Search for the cell housing the specified text and yield its (X, Y) center coordinate. 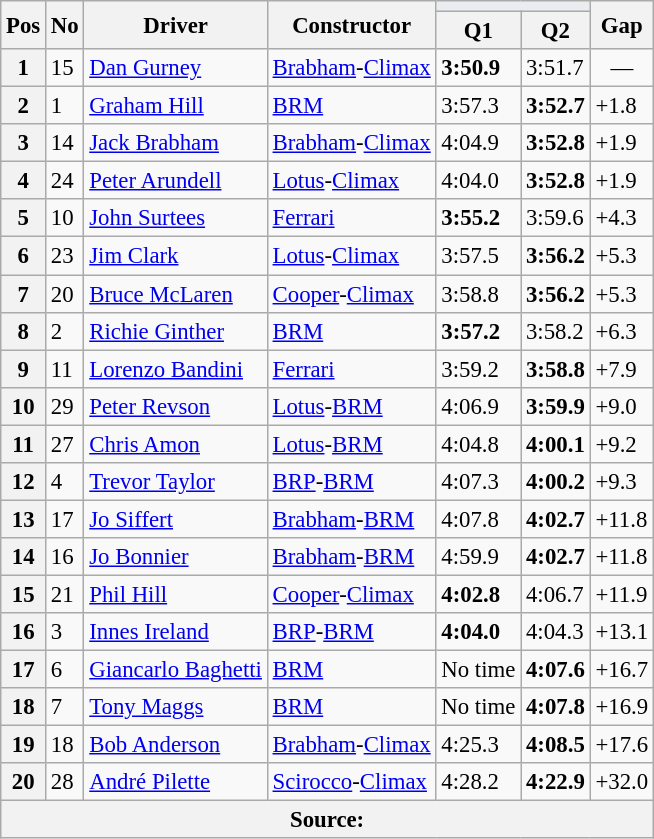
4:25.3 (478, 745)
19 (24, 745)
3:57.5 (478, 256)
4:00.1 (556, 444)
+1.8 (622, 106)
4:07.3 (478, 482)
21 (65, 594)
4:06.9 (478, 406)
Richie Ginther (176, 331)
4:28.2 (478, 782)
Graham Hill (176, 106)
+4.3 (622, 219)
4:06.7 (556, 594)
5 (24, 219)
+16.7 (622, 670)
+16.9 (622, 707)
Pos (24, 25)
23 (65, 256)
+6.3 (622, 331)
3:57.3 (478, 106)
Lorenzo Bandini (176, 369)
4:04.9 (478, 143)
Trevor Taylor (176, 482)
4:08.5 (556, 745)
3:59.6 (556, 219)
Peter Revson (176, 406)
8 (24, 331)
Driver (176, 25)
+9.0 (622, 406)
4:00.2 (556, 482)
Q2 (556, 31)
Jack Brabham (176, 143)
— (622, 68)
Innes Ireland (176, 632)
+11.9 (622, 594)
4:04.8 (478, 444)
Bob Anderson (176, 745)
Giancarlo Baghetti (176, 670)
+7.9 (622, 369)
John Surtees (176, 219)
Scirocco-Climax (352, 782)
3:50.9 (478, 68)
Gap (622, 25)
Source: (328, 820)
4:07.6 (556, 670)
Jim Clark (176, 256)
No (65, 25)
3:55.2 (478, 219)
12 (24, 482)
29 (65, 406)
27 (65, 444)
3:51.7 (556, 68)
Jo Siffert (176, 519)
3:59.9 (556, 406)
24 (65, 181)
4:04.3 (556, 632)
Q1 (478, 31)
4:59.9 (478, 557)
Jo Bonnier (176, 557)
+17.6 (622, 745)
Constructor (352, 25)
13 (24, 519)
28 (65, 782)
+9.2 (622, 444)
3:57.2 (478, 331)
Chris Amon (176, 444)
Dan Gurney (176, 68)
3:52.7 (556, 106)
4:22.9 (556, 782)
Phil Hill (176, 594)
Peter Arundell (176, 181)
3:59.2 (478, 369)
Bruce McLaren (176, 294)
3:58.2 (556, 331)
4:02.8 (478, 594)
André Pilette (176, 782)
Tony Maggs (176, 707)
9 (24, 369)
+32.0 (622, 782)
+13.1 (622, 632)
+9.3 (622, 482)
